Determine the (X, Y) coordinate at the center of the cell enclosing the given text.  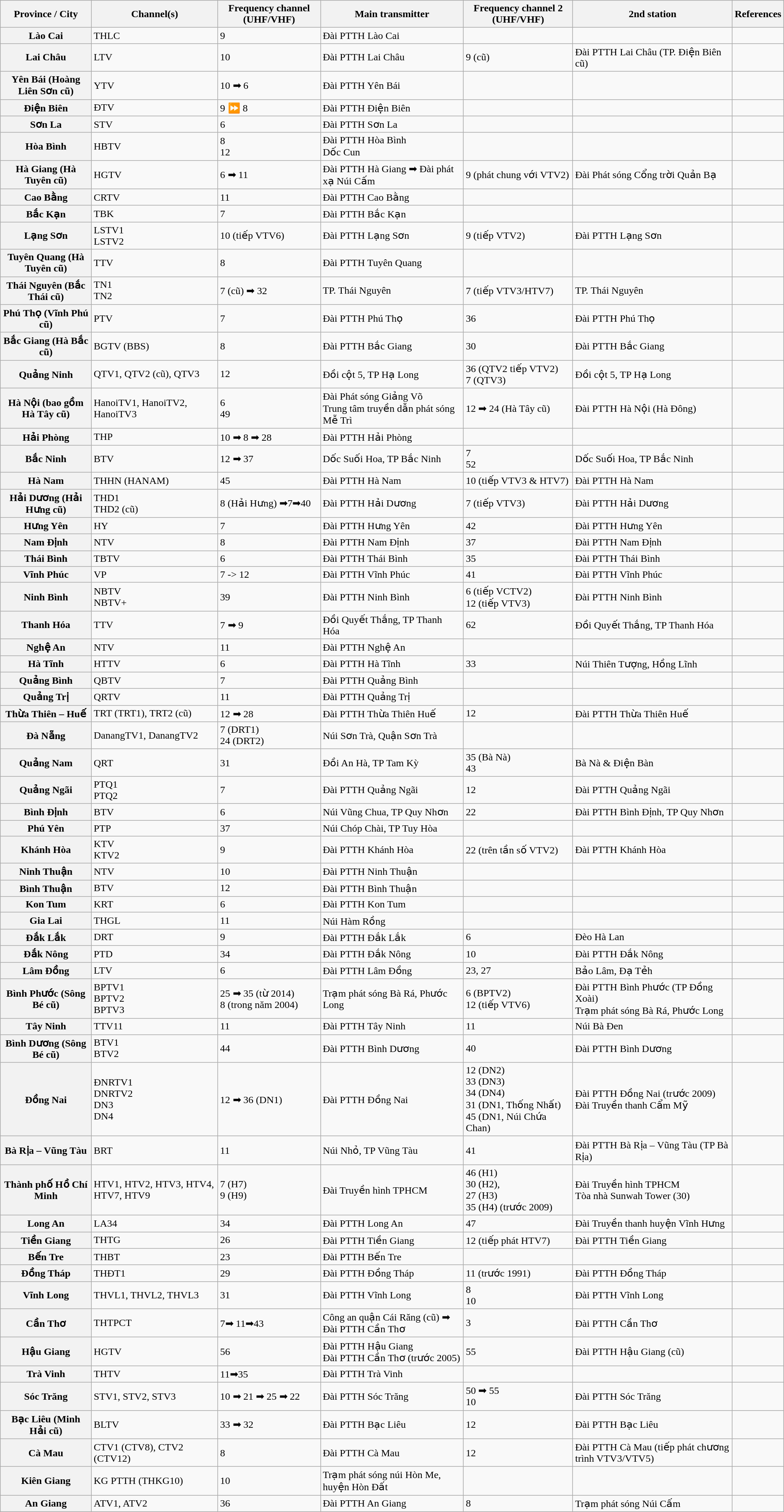
THTG (155, 1240)
Đài PTTH Lâm Đồng (392, 970)
Hưng Yên (46, 526)
HY (155, 526)
CTV1 (CTV8), CTV2 (CTV12) (155, 1453)
Đài PTTH Lai Châu (TP. Điện Biên cũ) (652, 58)
Bạc Liêu (Minh Hải cũ) (46, 1424)
Kiên Giang (46, 1481)
33 ➡ 32 (269, 1424)
Tuyên Quang (Hà Tuyên cũ) (46, 263)
12 (tiếp phát HTV7) (518, 1240)
Đồng Tháp (46, 1273)
Đài PTTH Tuyên Quang (392, 263)
Hòa Bình (46, 147)
Sóc Trăng (46, 1396)
9 (tiếp VTV2) (518, 235)
Quảng Bình (46, 680)
QTV1, QTV2 (cũ), QTV3 (155, 375)
Hà Nam (46, 481)
11 (trước 1991) (518, 1273)
42 (518, 526)
TBTV (155, 558)
Phú Thọ (Vĩnh Phú cũ) (46, 318)
TTV11 (155, 1026)
Đèo Hà Lan (652, 937)
44 (269, 1048)
Đài PTTH Sơn La (392, 124)
Đài PTTH Tây Ninh (392, 1026)
Đài PTTH Quảng Trị (392, 697)
Đài Truyền hình TPHCM (392, 1190)
Khánh Hòa (46, 850)
35 (518, 558)
Sơn La (46, 124)
YTV (155, 85)
CRTV (155, 197)
Lào Cai (46, 36)
HTV1, HTV2, HTV3, HTV4, HTV7, HTV9 (155, 1190)
Nghệ An (46, 647)
PTV (155, 318)
BTV1 BTV2 (155, 1048)
QRT (155, 762)
Bảo Lâm, Đạ Tẻh (652, 970)
Đài PTTH Nghệ An (392, 647)
45 (269, 481)
QBTV (155, 680)
KRT (155, 905)
23 (269, 1257)
Núi Nhỏ, TP Vũng Tàu (392, 1150)
Ninh Thuận (46, 872)
Trà Vinh (46, 1374)
Đài Phát sóng Giảng Võ Trung tâm truyền dẫn phát sóng Mễ Trì (392, 408)
Núi Chóp Chài, TP Tuy Hòa (392, 828)
Cà Mau (46, 1453)
Đài PTTH Hòa Bình Dốc Cun (392, 147)
Đài PTTH Trà Vinh (392, 1374)
HBTV (155, 147)
Đài PTTH Quảng Bình (392, 680)
Hải Dương (Hải Hưng cũ) (46, 503)
Thanh Hóa (46, 625)
Đài PTTH Bình Phước (TP Đồng Xoài) Trạm phát sóng Bà Rá, Phước Long (652, 999)
Đài PTTH Đồng Nai (392, 1099)
Đài PTTH Hà Nội (Hà Đông) (652, 408)
40 (518, 1048)
Đài PTTH Hà Giang ➡ Đài phát xạ Núi Cấm (392, 175)
BRT (155, 1150)
Đài Truyền hình TPHCM Tòa nhà Sunwah Tower (30) (652, 1190)
23, 27 (518, 970)
12 (DN2) 33 (DN3) 34 (DN4) 31 (DN1, Thống Nhất) 45 (DN1, Núi Chứa Chan) (518, 1099)
10 ➡ 6 (269, 85)
29 (269, 1273)
Quảng Ninh (46, 375)
STV1, STV2, STV3 (155, 1396)
ĐNRTV1 DNRTV2 DN3 DN4 (155, 1099)
Cao Bằng (46, 197)
NBTV NBTV+ (155, 597)
7 ➡ 9 (269, 625)
Lâm Đồng (46, 970)
Đài PTTH Cao Bằng (392, 197)
Đài PTTH Bắc Kạn (392, 214)
Đài Truyền thanh huyện Vĩnh Hưng (652, 1223)
33 (518, 664)
47 (518, 1223)
Quảng Trị (46, 697)
THTV (155, 1374)
STV (155, 124)
10 (tiếp VTV6) (269, 235)
30 (518, 346)
62 (518, 625)
25 ➡ 35 (từ 2014) 8 (trong năm 2004) (269, 999)
Hà Tĩnh (46, 664)
THTPCT (155, 1323)
7 52 (518, 458)
ATV1, ATV2 (155, 1504)
Thái Nguyên (Bắc Thái cũ) (46, 291)
Province / City (46, 14)
TBK (155, 214)
QRTV (155, 697)
Vĩnh Long (46, 1295)
22 (trên tần số VTV2) (518, 850)
Núi Bà Đen (652, 1026)
Núi Sơn Trà, Quận Sơn Trà (392, 736)
Cần Thơ (46, 1323)
36 (QTV2 tiếp VTV2) 7 (QTV3) (518, 375)
6 (tiếp VCTV2) 12 (tiếp VTV3) (518, 597)
THD1 THD2 (cũ) (155, 503)
Đắk Lắk (46, 937)
7 (DRT1)24 (DRT2) (269, 736)
7 -> 12 (269, 574)
Bình Dương (Sông Bé cũ) (46, 1048)
Quảng Ngãi (46, 790)
56 (269, 1352)
THGL (155, 921)
Đà Nẵng (46, 736)
50 ➡ 55 10 (518, 1396)
Bà Nà & Điện Bàn (652, 762)
Đài PTTH Cà Mau (tiếp phát chương trình VTV3/VTV5) (652, 1453)
9 (cũ) (518, 58)
26 (269, 1240)
Frequency channel (UHF/VHF) (269, 14)
THLC (155, 36)
Thừa Thiên – Huế (46, 713)
HanoiTV1, HanoiTV2, HanoiTV3 (155, 408)
TN1 TN2 (155, 291)
Hải Phòng (46, 437)
Đài PTTH Lai Châu (392, 58)
Bình Thuận (46, 888)
22 (518, 812)
Đài PTTH Cà Mau (392, 1453)
LA34 (155, 1223)
12 ➡ 24 (Hà Tây cũ) (518, 408)
3 (518, 1323)
THĐT1 (155, 1273)
Đồi An Hà, TP Tam Kỳ (392, 762)
Núi Hàm Rồng (392, 921)
Đài PTTH Cần Thơ (652, 1323)
Đài PTTH Kon Tum (392, 905)
6 ➡ 11 (269, 175)
Bắc Ninh (46, 458)
7 (tiếp VTV3/HTV7) (518, 291)
Quảng Nam (46, 762)
KG PTTH (THKG10) (155, 1481)
Lạng Sơn (46, 235)
Bình Định (46, 812)
Channel(s) (155, 14)
Đài PTTH Hậu Giang (cũ) (652, 1352)
KTV KTV2 (155, 850)
PTD (155, 954)
Đài PTTH Hậu Giang Đài PTTH Cần Thơ (trước 2005) (392, 1352)
Hà Giang (Hà Tuyên cũ) (46, 175)
Phú Yên (46, 828)
Điện Biên (46, 108)
Núi Vũng Chua, TP Quy Nhơn (392, 812)
12 ➡ 37 (269, 458)
Nam Định (46, 543)
Đắk Nông (46, 954)
Đài PTTH Long An (392, 1223)
35 (Bà Nà) 43 (518, 762)
Bến Tre (46, 1257)
6 49 (269, 408)
Đồng Nai (46, 1099)
10 (tiếp VTV3 & HTV7) (518, 481)
PTP (155, 828)
Đài PTTH An Giang (392, 1504)
Bắc Giang (Hà Bắc cũ) (46, 346)
8 10 (518, 1295)
TRT (TRT1), TRT2 (cũ) (155, 713)
Long An (46, 1223)
Đài PTTH Hà Tĩnh (392, 664)
Đài PTTH Đắk Lắk (392, 937)
HTTV (155, 664)
Kon Tum (46, 905)
BPTV1 BPTV2 BPTV3 (155, 999)
DRT (155, 937)
Đài PTTH Lào Cai (392, 36)
Đài PTTH Ninh Thuận (392, 872)
Đài PTTH Bình Thuận (392, 888)
7 (cũ) ➡ 32 (269, 291)
9 ⏩ 8 (269, 108)
Bắc Kạn (46, 214)
THHN (HANAM) (155, 481)
THP (155, 437)
39 (269, 597)
An Giang (46, 1504)
Đài PTTH Bà Rịa – Vũng Tàu (TP Bà Rịa) (652, 1150)
11➡35 (269, 1374)
Trạm phát sóng Núi Cấm (652, 1504)
Thái Bình (46, 558)
Bình Phước (Sông Bé cũ) (46, 999)
Yên Bái (Hoàng Liên Sơn cũ) (46, 85)
10 ➡ 21 ➡ 25 ➡ 22 (269, 1396)
12 ➡ 36 (DN1) (269, 1099)
7➡ 11➡43 (269, 1323)
12 ➡ 28 (269, 713)
10 ➡ 8 ➡ 28 (269, 437)
Thành phố Hồ Chí Minh (46, 1190)
Đài PTTH Hải Phòng (392, 437)
THBT (155, 1257)
Trạm phát sóng Bà Rá, Phước Long (392, 999)
Đài PTTH Bến Tre (392, 1257)
BGTV (BBS) (155, 346)
ĐTV (155, 108)
Đài PTTH Đồng Nai (trước 2009) Đài Truyền thanh Cẩm Mỹ (652, 1099)
VP (155, 574)
7 (H7) 9 (H9) (269, 1190)
Công an quận Cái Răng (cũ) ➡ Đài PTTH Cần Thơ (392, 1323)
Lai Châu (46, 58)
7 (tiếp VTV3) (518, 503)
8 (Hải Hưng) ➡7➡40 (269, 503)
Gia Lai (46, 921)
55 (518, 1352)
DanangTV1, DanangTV2 (155, 736)
Main transmitter (392, 14)
Trạm phát sóng núi Hòn Me, huyện Hòn Đất (392, 1481)
Bà Rịa – Vũng Tàu (46, 1150)
Hà Nội (bao gồm Hà Tây cũ) (46, 408)
Hậu Giang (46, 1352)
Ninh Bình (46, 597)
8 12 (269, 147)
46 (H1) 30 (H2), 27 (H3) 35 (H4) (trước 2009) (518, 1190)
Frequency channel 2 (UHF/VHF) (518, 14)
Vĩnh Phúc (46, 574)
LSTV1 LSTV2 (155, 235)
BLTV (155, 1424)
6 (BPTV2) 12 (tiếp VTV6) (518, 999)
Tiền Giang (46, 1240)
Núi Thiên Tượng, Hồng Lĩnh (652, 664)
9 (phát chung với VTV2) (518, 175)
Đài PTTH Điện Biên (392, 108)
2nd station (652, 14)
Đài PTTH Bình Định, TP Quy Nhơn (652, 812)
Đài Phát sóng Cổng trời Quản Bạ (652, 175)
Đài PTTH Yên Bái (392, 85)
References (758, 14)
PTQ1 PTQ2 (155, 790)
THVL1, THVL2, THVL3 (155, 1295)
Tây Ninh (46, 1026)
